Capture the cell that displays the provided text and extract its (X, Y) central coordinate. 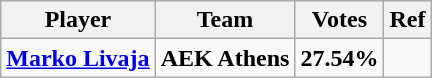
Team (225, 20)
Ref (408, 20)
27.54% (340, 58)
Votes (340, 20)
AEK Athens (225, 58)
Player (78, 20)
Marko Livaja (78, 58)
